Search for the cell housing the specified text and yield its (x, y) center coordinate. 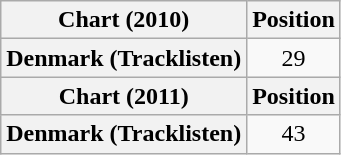
29 (294, 58)
43 (294, 134)
Chart (2011) (124, 96)
Chart (2010) (124, 20)
